Return (x, y) of the center of cell containing provided text 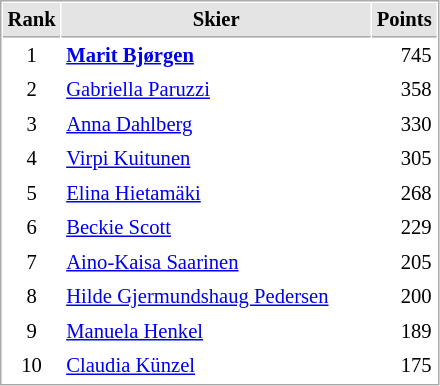
9 (32, 332)
Skier (216, 20)
7 (32, 262)
6 (32, 228)
358 (404, 90)
3 (32, 124)
4 (32, 158)
205 (404, 262)
Manuela Henkel (216, 332)
305 (404, 158)
175 (404, 366)
Points (404, 20)
200 (404, 296)
8 (32, 296)
229 (404, 228)
Claudia Künzel (216, 366)
Anna Dahlberg (216, 124)
Virpi Kuitunen (216, 158)
Marit Bjørgen (216, 56)
10 (32, 366)
Aino-Kaisa Saarinen (216, 262)
268 (404, 194)
Beckie Scott (216, 228)
1 (32, 56)
189 (404, 332)
Gabriella Paruzzi (216, 90)
Hilde Gjermundshaug Pedersen (216, 296)
745 (404, 56)
5 (32, 194)
Rank (32, 20)
Elina Hietamäki (216, 194)
2 (32, 90)
330 (404, 124)
